Return the [X, Y] coordinate for the center point of the cell that contains the specified text.  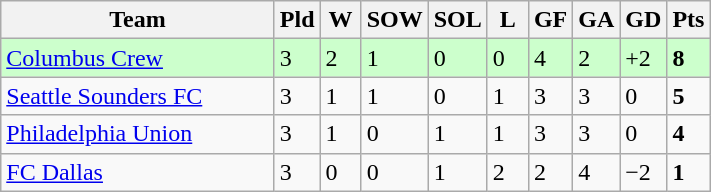
8 [688, 58]
SOW [394, 20]
Pts [688, 20]
Team [138, 20]
GD [644, 20]
−2 [644, 172]
L [508, 20]
5 [688, 96]
W [340, 20]
GF [550, 20]
SOL [458, 20]
GA [596, 20]
+2 [644, 58]
Seattle Sounders FC [138, 96]
Pld [297, 20]
Columbus Crew [138, 58]
FC Dallas [138, 172]
Philadelphia Union [138, 134]
